From the cell containing the given text, extract its center point as (X, Y) coordinate. 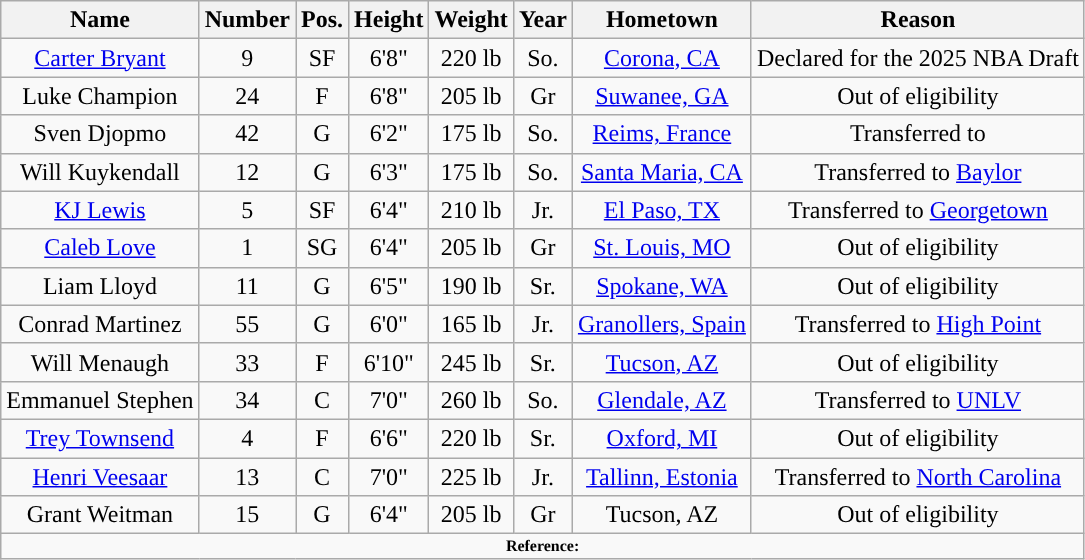
Transferred to High Point (918, 324)
Emmanuel Stephen (100, 400)
Hometown (662, 20)
Oxford, MI (662, 438)
Conrad Martinez (100, 324)
Transferred to UNLV (918, 400)
Suwanee, GA (662, 96)
Luke Champion (100, 96)
Liam Lloyd (100, 286)
34 (247, 400)
SG (322, 248)
Will Kuykendall (100, 172)
165 lb (471, 324)
Reims, France (662, 134)
Granollers, Spain (662, 324)
190 lb (471, 286)
Transferred to Georgetown (918, 210)
6'10" (389, 362)
9 (247, 58)
24 (247, 96)
Trey Townsend (100, 438)
Corona, CA (662, 58)
Tallinn, Estonia (662, 477)
Name (100, 20)
55 (247, 324)
Declared for the 2025 NBA Draft (918, 58)
Spokane, WA (662, 286)
Caleb Love (100, 248)
260 lb (471, 400)
15 (247, 515)
Glendale, AZ (662, 400)
Weight (471, 20)
6'6" (389, 438)
Height (389, 20)
Number (247, 20)
KJ Lewis (100, 210)
13 (247, 477)
Henri Veesaar (100, 477)
12 (247, 172)
210 lb (471, 210)
6'2" (389, 134)
Reason (918, 20)
6'5" (389, 286)
1 (247, 248)
El Paso, TX (662, 210)
Year (542, 20)
Sven Djopmo (100, 134)
42 (247, 134)
Transferred to North Carolina (918, 477)
Reference: (543, 546)
Carter Bryant (100, 58)
33 (247, 362)
Transferred to Baylor (918, 172)
6'3" (389, 172)
Santa Maria, CA (662, 172)
6'0" (389, 324)
St. Louis, MO (662, 248)
Pos. (322, 20)
225 lb (471, 477)
5 (247, 210)
Transferred to (918, 134)
4 (247, 438)
245 lb (471, 362)
Grant Weitman (100, 515)
11 (247, 286)
Will Menaugh (100, 362)
